Extract the (X, Y) coordinate from the center of the cell holding the provided text.  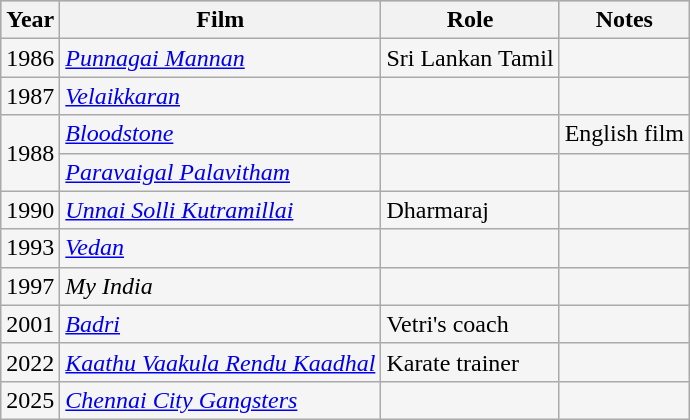
Dharmaraj (470, 210)
Unnai Solli Kutramillai (220, 210)
Karate trainer (470, 362)
Bloodstone (220, 134)
2001 (30, 324)
Notes (624, 20)
1997 (30, 286)
Badri (220, 324)
Velaikkaran (220, 96)
Vedan (220, 248)
1987 (30, 96)
1990 (30, 210)
1993 (30, 248)
Kaathu Vaakula Rendu Kaadhal (220, 362)
1986 (30, 58)
Film (220, 20)
1988 (30, 153)
Sri Lankan Tamil (470, 58)
2025 (30, 400)
2022 (30, 362)
Punnagai Mannan (220, 58)
Paravaigal Palavitham (220, 172)
My India (220, 286)
Chennai City Gangsters (220, 400)
English film (624, 134)
Year (30, 20)
Role (470, 20)
Vetri's coach (470, 324)
